Extract the (X, Y) coordinate from the center of the cell holding the provided text.  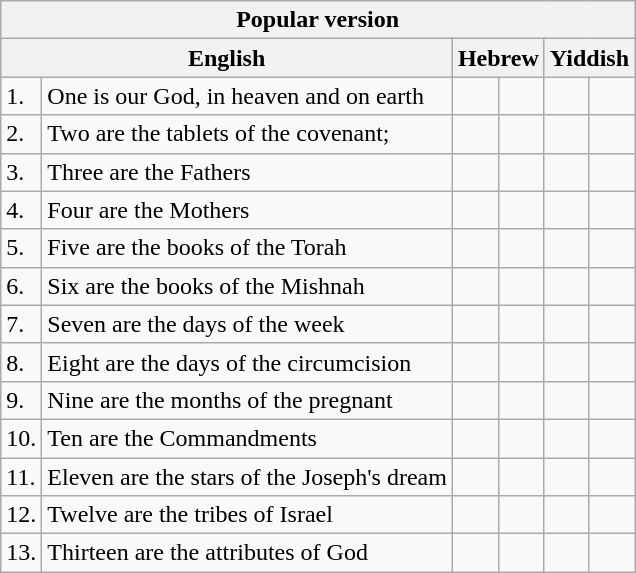
Eight are the days of the circumcision (248, 362)
Four are the Mothers (248, 210)
10. (22, 438)
Nine are the months of the pregnant (248, 400)
Three are the Fathers (248, 172)
Thirteen are the attributes of God (248, 553)
2. (22, 134)
8. (22, 362)
One is our God, in heaven and on earth (248, 96)
5. (22, 248)
13. (22, 553)
Seven are the days of the week (248, 324)
Five are the books of the Torah (248, 248)
English (227, 58)
Twelve are the tribes of Israel (248, 515)
6. (22, 286)
9. (22, 400)
Two are the tablets of the covenant; (248, 134)
Popular version (318, 20)
Hebrew (498, 58)
Yiddish (589, 58)
1. (22, 96)
11. (22, 477)
Eleven are the stars of the Joseph's dream (248, 477)
Ten are the Commandments (248, 438)
3. (22, 172)
7. (22, 324)
Six are the books of the Mishnah (248, 286)
12. (22, 515)
4. (22, 210)
